Search for the cell housing the specified text and yield its (x, y) center coordinate. 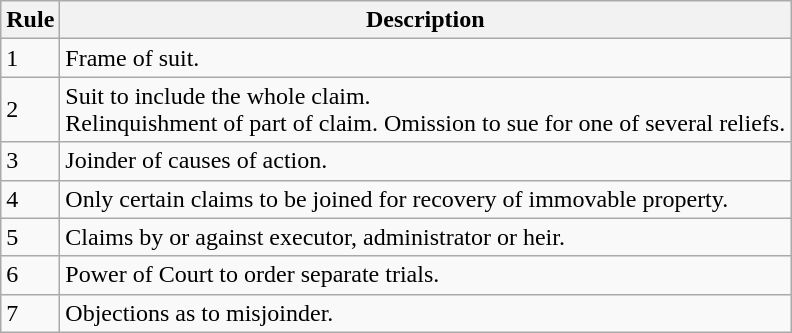
5 (30, 237)
6 (30, 275)
Frame of suit. (426, 58)
Joinder of causes of action. (426, 161)
Suit to include the whole claim.Relinquishment of part of claim. Omission to sue for one of several reliefs. (426, 110)
4 (30, 199)
Only certain claims to be joined for recovery of immovable property. (426, 199)
Objections as to misjoinder. (426, 313)
Claims by or against executor, administrator or heir. (426, 237)
7 (30, 313)
1 (30, 58)
Rule (30, 20)
3 (30, 161)
Power of Court to order separate trials. (426, 275)
2 (30, 110)
Description (426, 20)
